Search for the cell housing the specified text and yield its [X, Y] center coordinate. 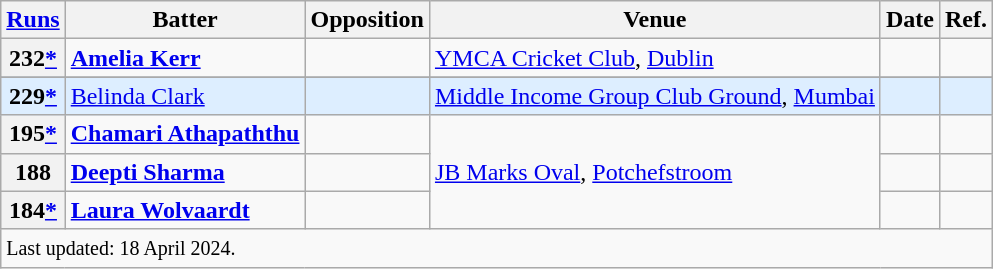
232* [33, 58]
Ref. [966, 20]
Batter [185, 20]
YMCA Cricket Club, Dublin [654, 58]
Belinda Clark [185, 96]
Amelia Kerr [185, 58]
Laura Wolvaardt [185, 210]
Deepti Sharma [185, 172]
Chamari Athapaththu [185, 134]
195* [33, 134]
JB Marks Oval, Potchefstroom [654, 172]
188 [33, 172]
Venue [654, 20]
Runs [33, 20]
Middle Income Group Club Ground, Mumbai [654, 96]
Last updated: 18 April 2024. [497, 248]
184* [33, 210]
Date [910, 20]
229* [33, 96]
Opposition [367, 20]
